Determine the (X, Y) coordinate at the center of the cell enclosing the given text.  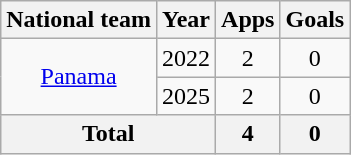
2025 (186, 96)
National team (79, 20)
Year (186, 20)
Panama (79, 77)
2022 (186, 58)
Apps (248, 20)
Total (108, 134)
4 (248, 134)
Goals (315, 20)
